Find where the given text appears and provide that cell's center as (X, Y) coordinate. 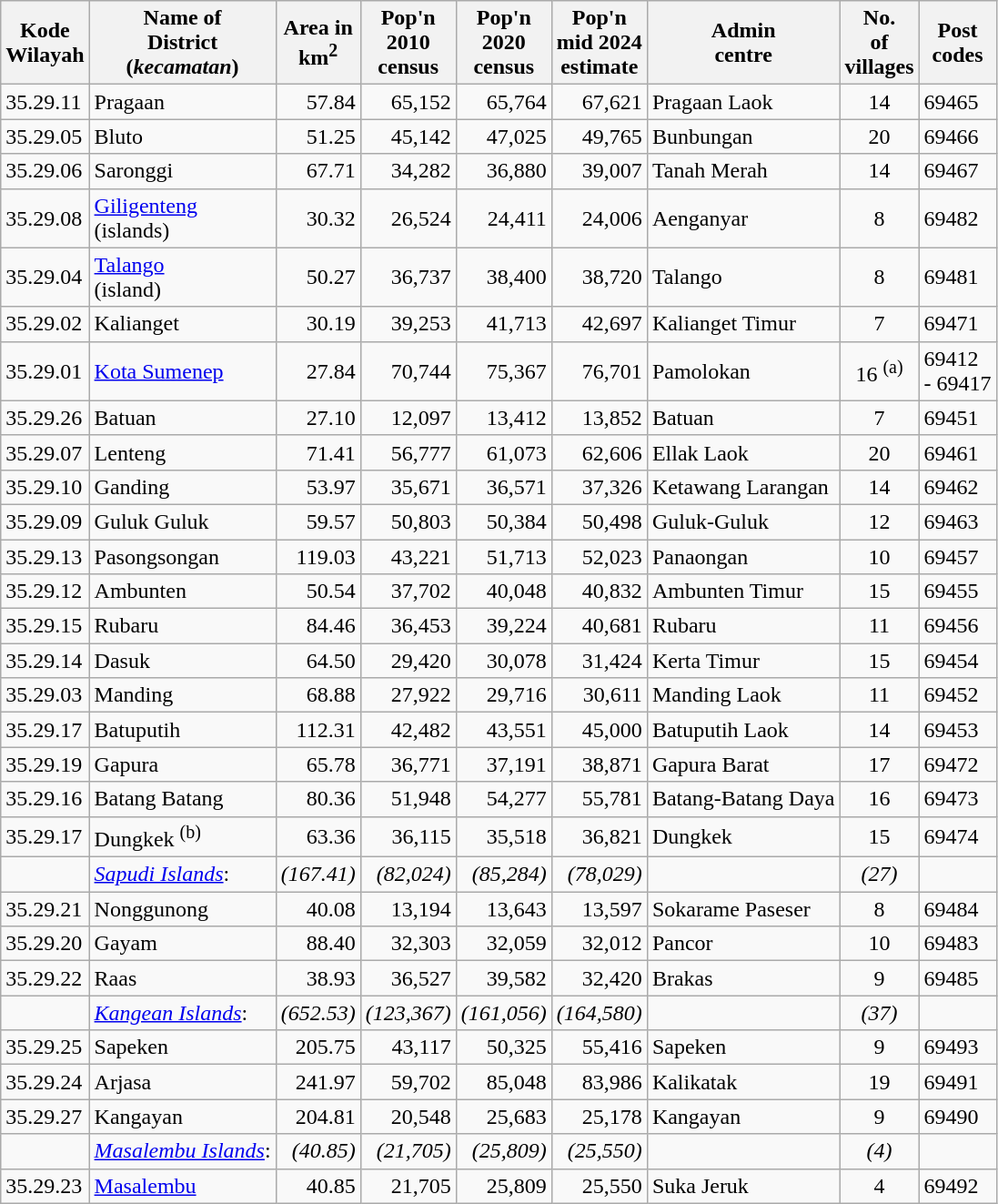
Postcodes (957, 43)
38,400 (504, 277)
36,453 (408, 626)
47,025 (504, 137)
35.29.27 (45, 1117)
Nonggunong (182, 909)
Gapura Barat (743, 764)
Ellak Laok (743, 452)
Batang Batang (182, 799)
42,482 (408, 730)
27.10 (318, 418)
Bunbungan (743, 137)
25,809 (504, 1186)
76,701 (599, 371)
35.29.11 (45, 102)
Batuputih Laok (743, 730)
Pragaan (182, 102)
Kangean Islands: (182, 1013)
35.29.19 (45, 764)
(25,550) (599, 1151)
61,073 (504, 452)
36,880 (504, 171)
(27) (879, 875)
37,191 (504, 764)
41,713 (504, 324)
37,702 (408, 592)
Kalianget (182, 324)
Raas (182, 978)
88.40 (318, 944)
(161,056) (504, 1013)
Batang-Batang Daya (743, 799)
35,671 (408, 487)
35.29.20 (45, 944)
69472 (957, 764)
Panaongan (743, 556)
45,000 (599, 730)
51,713 (504, 556)
(123,367) (408, 1013)
Pop'n 2020census (504, 43)
29,420 (408, 661)
(40.85) (318, 1151)
84.46 (318, 626)
37,326 (599, 487)
No. of villages (879, 43)
17 (879, 764)
Ambunten (182, 592)
65,152 (408, 102)
51,948 (408, 799)
Kota Sumenep (182, 371)
35.29.12 (45, 592)
Brakas (743, 978)
13,194 (408, 909)
27.84 (318, 371)
Guluk-Guluk (743, 521)
Bluto (182, 137)
62,606 (599, 452)
(21,705) (408, 1151)
35.29.13 (45, 556)
Manding (182, 695)
35.29.21 (45, 909)
(164,580) (599, 1013)
Dungkek (b) (182, 837)
51.25 (318, 137)
69471 (957, 324)
30.19 (318, 324)
19 (879, 1082)
50,325 (504, 1047)
Gayam (182, 944)
50,498 (599, 521)
Pancor (743, 944)
69456 (957, 626)
35.29.16 (45, 799)
Pasongsongan (182, 556)
36,771 (408, 764)
13,597 (599, 909)
36,571 (504, 487)
35.29.15 (45, 626)
(167.41) (318, 875)
35.29.22 (45, 978)
Pragaan Laok (743, 102)
85,048 (504, 1082)
40,832 (599, 592)
42,697 (599, 324)
Masalembu Islands: (182, 1151)
69493 (957, 1047)
69492 (957, 1186)
39,582 (504, 978)
Gapura (182, 764)
40.85 (318, 1186)
25,683 (504, 1117)
112.31 (318, 730)
35.29.01 (45, 371)
56,777 (408, 452)
(652.53) (318, 1013)
50.27 (318, 277)
Pop'n 2010census (408, 43)
Kalikatak (743, 1082)
13,643 (504, 909)
Masalembu (182, 1186)
30,611 (599, 695)
40,048 (504, 592)
50.54 (318, 592)
241.97 (318, 1082)
63.36 (318, 837)
40,681 (599, 626)
38,720 (599, 277)
Sokarame Paseser (743, 909)
4 (879, 1186)
38,871 (599, 764)
Name of District (kecamatan) (182, 43)
(4) (879, 1151)
69461 (957, 452)
68.88 (318, 695)
Batuputih (182, 730)
35.29.24 (45, 1082)
69474 (957, 837)
35,518 (504, 837)
32,420 (599, 978)
69455 (957, 592)
32,012 (599, 944)
69491 (957, 1082)
35.29.26 (45, 418)
16 (a) (879, 371)
36,527 (408, 978)
Manding Laok (743, 695)
30,078 (504, 661)
43,117 (408, 1047)
(25,809) (504, 1151)
69457 (957, 556)
43,551 (504, 730)
36,115 (408, 837)
53.97 (318, 487)
50,384 (504, 521)
36,821 (599, 837)
Pop'n mid 2024estimate (599, 43)
Dasuk (182, 661)
35.29.05 (45, 137)
69483 (957, 944)
Dungkek (743, 837)
64.50 (318, 661)
71.41 (318, 452)
69484 (957, 909)
32,059 (504, 944)
Admincentre (743, 43)
59.57 (318, 521)
69412- 69417 (957, 371)
24,006 (599, 218)
21,705 (408, 1186)
67,621 (599, 102)
13,412 (504, 418)
35.29.09 (45, 521)
(37) (879, 1013)
Kode Wilayah (45, 43)
Guluk Guluk (182, 521)
Tanah Merah (743, 171)
69482 (957, 218)
67.71 (318, 171)
32,303 (408, 944)
83,986 (599, 1082)
69465 (957, 102)
35.29.23 (45, 1186)
Pamolokan (743, 371)
45,142 (408, 137)
75,367 (504, 371)
49,765 (599, 137)
35.29.02 (45, 324)
50,803 (408, 521)
Sapudi Islands: (182, 875)
31,424 (599, 661)
65,764 (504, 102)
35.29.04 (45, 277)
205.75 (318, 1047)
69462 (957, 487)
Suka Jeruk (743, 1186)
Aenganyar (743, 218)
35.29.10 (45, 487)
(82,024) (408, 875)
34,282 (408, 171)
52,023 (599, 556)
30.32 (318, 218)
Lenteng (182, 452)
26,524 (408, 218)
69452 (957, 695)
Kerta Timur (743, 661)
25,178 (599, 1117)
35.29.25 (45, 1047)
Talango (island) (182, 277)
43,221 (408, 556)
55,416 (599, 1047)
Ganding (182, 487)
Arjasa (182, 1082)
27,922 (408, 695)
54,277 (504, 799)
55,781 (599, 799)
12 (879, 521)
38.93 (318, 978)
36,737 (408, 277)
57.84 (318, 102)
69463 (957, 521)
25,550 (599, 1186)
69490 (957, 1117)
69485 (957, 978)
16 (879, 799)
80.36 (318, 799)
69466 (957, 137)
59,702 (408, 1082)
Giligenteng (islands) (182, 218)
69454 (957, 661)
Talango (743, 277)
204.81 (318, 1117)
65.78 (318, 764)
Kalianget Timur (743, 324)
35.29.06 (45, 171)
12,097 (408, 418)
35.29.14 (45, 661)
(85,284) (504, 875)
20,548 (408, 1117)
39,253 (408, 324)
40.08 (318, 909)
39,224 (504, 626)
69473 (957, 799)
29,716 (504, 695)
70,744 (408, 371)
Area inkm2 (318, 43)
Ketawang Larangan (743, 487)
69467 (957, 171)
Saronggi (182, 171)
(78,029) (599, 875)
35.29.07 (45, 452)
39,007 (599, 171)
69451 (957, 418)
13,852 (599, 418)
24,411 (504, 218)
69481 (957, 277)
35.29.03 (45, 695)
119.03 (318, 556)
35.29.08 (45, 218)
Ambunten Timur (743, 592)
69453 (957, 730)
